Scan for the cell matching the given text and deliver its [x, y] coordinate at center. 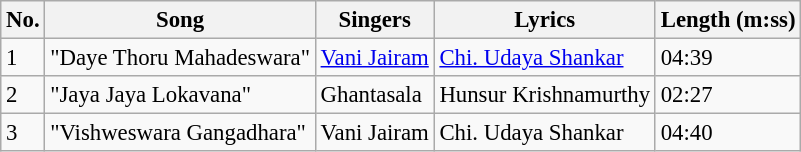
2 [23, 95]
02:27 [728, 95]
Ghantasala [374, 95]
1 [23, 58]
"Jaya Jaya Lokavana" [180, 95]
"Vishweswara Gangadhara" [180, 133]
Length (m:ss) [728, 20]
No. [23, 20]
3 [23, 133]
Singers [374, 20]
Hunsur Krishnamurthy [544, 95]
04:40 [728, 133]
Lyrics [544, 20]
Song [180, 20]
"Daye Thoru Mahadeswara" [180, 58]
04:39 [728, 58]
